For the text-containing cell, return its midpoint in [x, y] coordinate format. 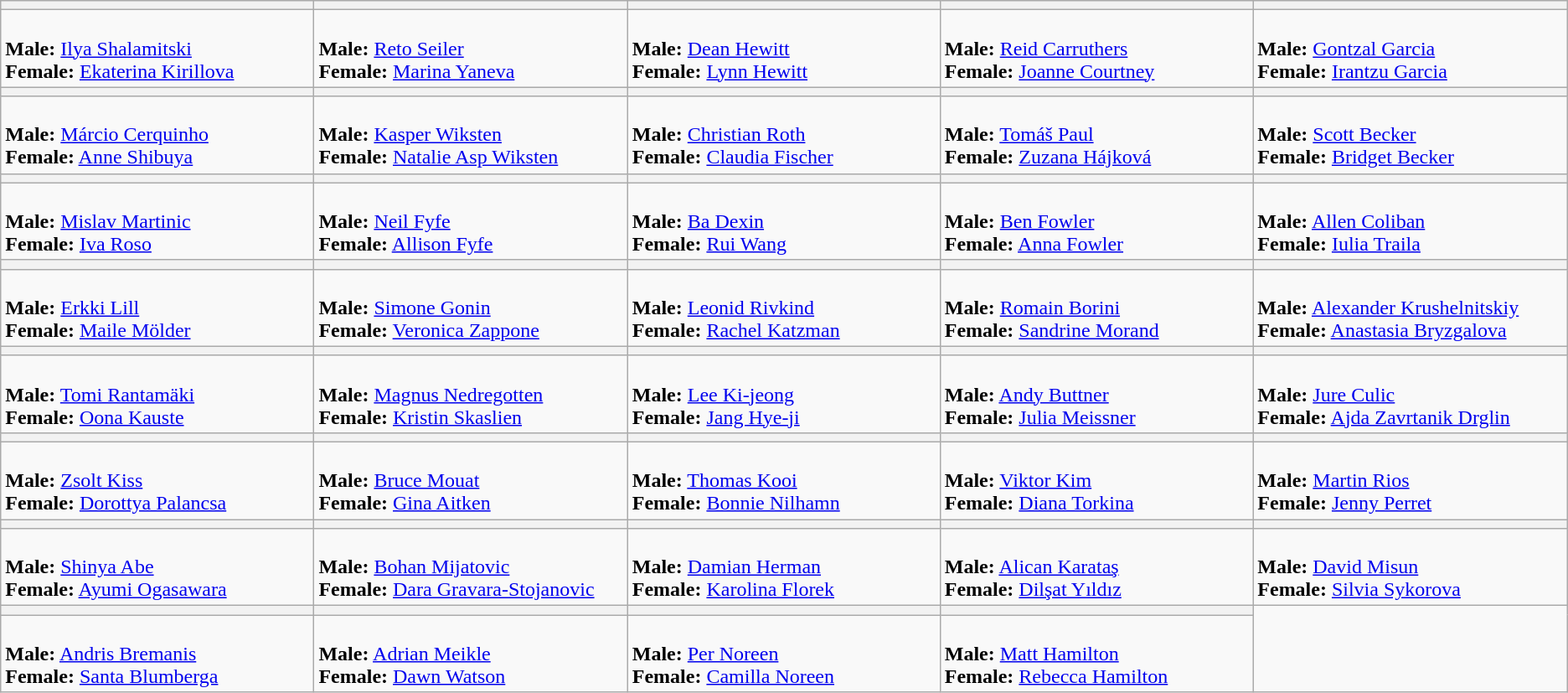
Male: Magnus Nedregotten Female: Kristin Skaslien [471, 394]
Male: Márcio Cerquinho Female: Anne Shibuya [157, 135]
Male: Tomáš Paul Female: Zuzana Hájková [1096, 135]
Male: Alexander Krushelnitskiy Female: Anastasia Bryzgalova [1411, 308]
Male: Damian Herman Female: Karolina Florek [784, 567]
Male: Allen Coliban Female: Iulia Traila [1411, 221]
Male: Simone Gonin Female: Veronica Zappone [471, 308]
Male: Christian Roth Female: Claudia Fischer [784, 135]
Male: Tomi Rantamäki Female: Oona Kauste [157, 394]
Male: Ilya Shalamitski Female: Ekaterina Kirillova [157, 49]
Male: Jure Culic Female: Ajda Zavrtanik Drglin [1411, 394]
Male: Erkki Lill Female: Maile Mölder [157, 308]
Male: Romain Borini Female: Sandrine Morand [1096, 308]
Male: Reid Carruthers Female: Joanne Courtney [1096, 49]
Male: Shinya Abe Female: Ayumi Ogasawara [157, 567]
Male: Viktor Kim Female: Diana Torkina [1096, 480]
Male: Gontzal Garcia Female: Irantzu Garcia [1411, 49]
Male: Martin Rios Female: Jenny Perret [1411, 480]
Male: Dean Hewitt Female: Lynn Hewitt [784, 49]
Male: Scott Becker Female: Bridget Becker [1411, 135]
Male: Alican Karataş Female: Dilşat Yıldız [1096, 567]
Male: Reto Seiler Female: Marina Yaneva [471, 49]
Male: Ben Fowler Female: Anna Fowler [1096, 221]
Male: Ba Dexin Female: Rui Wang [784, 221]
Male: Per Noreen Female: Camilla Noreen [784, 654]
Male: David Misun Female: Silvia Sykorova [1411, 567]
Male: Neil Fyfe Female: Allison Fyfe [471, 221]
Male: Lee Ki-jeong Female: Jang Hye-ji [784, 394]
Male: Thomas Kooi Female: Bonnie Nilhamn [784, 480]
Male: Matt Hamilton Female: Rebecca Hamilton [1096, 654]
Male: Bohan Mijatovic Female: Dara Gravara-Stojanovic [471, 567]
Male: Bruce Mouat Female: Gina Aitken [471, 480]
Male: Mislav Martinic Female: Iva Roso [157, 221]
Male: Adrian Meikle Female: Dawn Watson [471, 654]
Male: Leonid Rivkind Female: Rachel Katzman [784, 308]
Male: Andris Bremanis Female: Santa Blumberga [157, 654]
Male: Kasper Wiksten Female: Natalie Asp Wiksten [471, 135]
Male: Andy Buttner Female: Julia Meissner [1096, 394]
Male: Zsolt Kiss Female: Dorottya Palancsa [157, 480]
